Detect which cell encompasses the target text, then output its (X, Y) center coordinate. 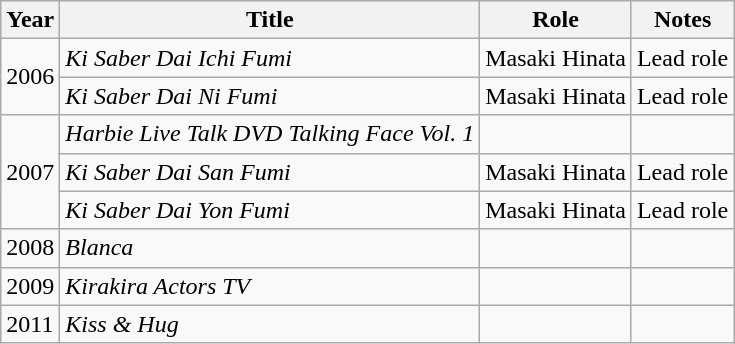
Role (556, 20)
2009 (30, 286)
Kirakira Actors TV (270, 286)
Ki Saber Dai Ni Fumi (270, 96)
Ki Saber Dai Ichi Fumi (270, 58)
Year (30, 20)
Title (270, 20)
2006 (30, 77)
Harbie Live Talk DVD Talking Face Vol. 1 (270, 134)
Notes (682, 20)
Kiss & Hug (270, 324)
2011 (30, 324)
2007 (30, 172)
Blanca (270, 248)
2008 (30, 248)
Ki Saber Dai San Fumi (270, 172)
Ki Saber Dai Yon Fumi (270, 210)
